Scan for the cell matching the given text and deliver its (x, y) coordinate at center. 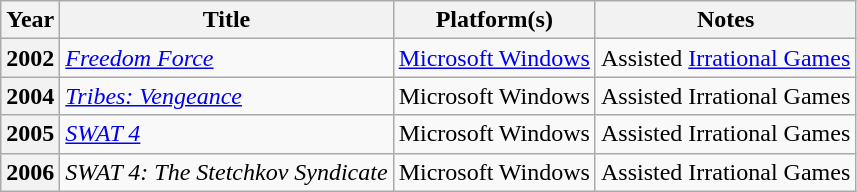
Tribes: Vengeance (226, 96)
Platform(s) (494, 20)
SWAT 4 (226, 134)
Title (226, 20)
Freedom Force (226, 58)
2005 (30, 134)
2004 (30, 96)
Year (30, 20)
2002 (30, 58)
Notes (725, 20)
2006 (30, 172)
SWAT 4: The Stetchkov Syndicate (226, 172)
